Scan for the cell matching the given text and deliver its (X, Y) coordinate at center. 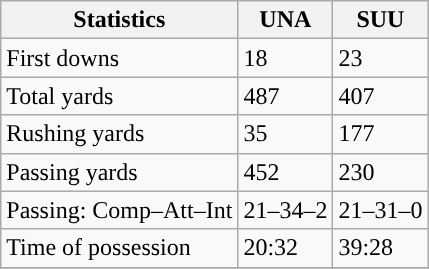
Passing: Comp–Att–Int (120, 210)
35 (286, 134)
Passing yards (120, 172)
20:32 (286, 248)
SUU (380, 20)
UNA (286, 20)
177 (380, 134)
452 (286, 172)
23 (380, 58)
230 (380, 172)
39:28 (380, 248)
First downs (120, 58)
Statistics (120, 20)
Rushing yards (120, 134)
Time of possession (120, 248)
21–31–0 (380, 210)
18 (286, 58)
487 (286, 96)
21–34–2 (286, 210)
407 (380, 96)
Total yards (120, 96)
